Extract the [X, Y] coordinate from the center of the cell holding the provided text.  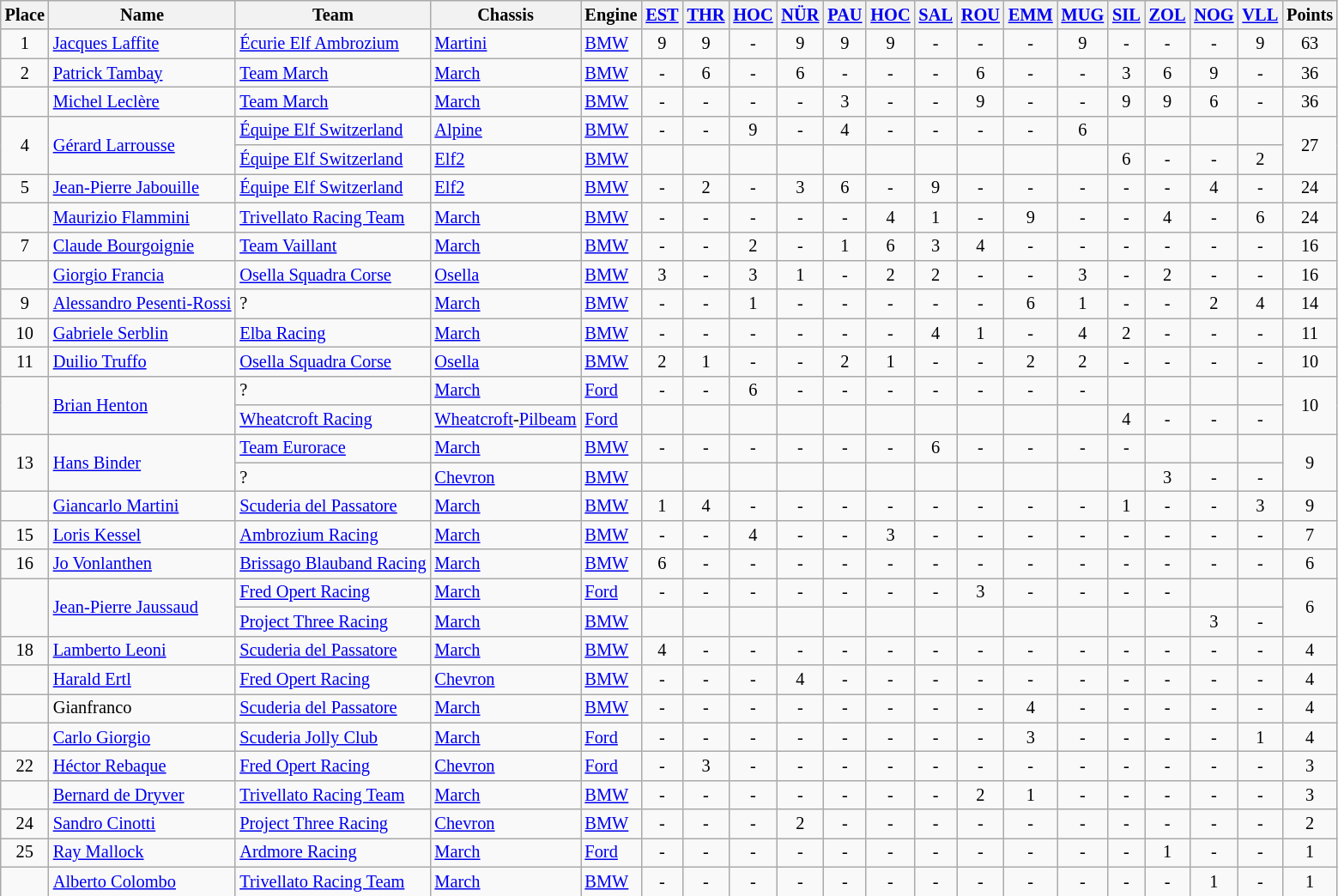
18 [25, 651]
14 [1310, 304]
5 [25, 188]
Team Vaillant [333, 246]
Martini [505, 44]
THR [706, 15]
Alessandro Pesenti-Rossi [142, 304]
ROU [980, 15]
Team [333, 15]
Harald Ertl [142, 679]
NOG [1214, 15]
Ray Mallock [142, 852]
Carlo Giorgio [142, 737]
Loris Kessel [142, 535]
SIL [1126, 15]
13 [25, 462]
Scuderia Jolly Club [333, 737]
Hans Binder [142, 462]
PAU [845, 15]
Place [25, 15]
Alberto Colombo [142, 881]
Jo Vonlanthen [142, 564]
Points [1310, 15]
Duilio Truffo [142, 361]
Gérard Larrousse [142, 144]
Chassis [505, 15]
Bernard de Dryver [142, 795]
Giancarlo Martini [142, 506]
Sandro Cinotti [142, 824]
Jean-Pierre Jaussaud [142, 606]
NÜR [801, 15]
Jacques Laffite [142, 44]
VLL [1261, 15]
Claude Bourgoignie [142, 246]
ZOL [1167, 15]
Engine [611, 15]
22 [25, 766]
MUG [1083, 15]
27 [1310, 144]
Wheatcroft-Pilbeam [505, 420]
Jean-Pierre Jabouille [142, 188]
25 [25, 852]
Michel Leclère [142, 101]
Alpine [505, 130]
Giorgio Francia [142, 275]
Elba Racing [333, 333]
15 [25, 535]
EMM [1031, 15]
Gabriele Serblin [142, 333]
EST [662, 15]
Ardmore Racing [333, 852]
Héctor Rebaque [142, 766]
Écurie Elf Ambrozium [333, 44]
Ambrozium Racing [333, 535]
Gianfranco [142, 708]
Lamberto Leoni [142, 651]
Brian Henton [142, 405]
Brissago Blauband Racing [333, 564]
Wheatcroft Racing [333, 420]
Name [142, 15]
Maurizio Flammini [142, 217]
SAL [935, 15]
Team Eurorace [333, 448]
Patrick Tambay [142, 73]
63 [1310, 44]
